Return the [x, y] coordinate for the center point of the cell that contains the specified text.  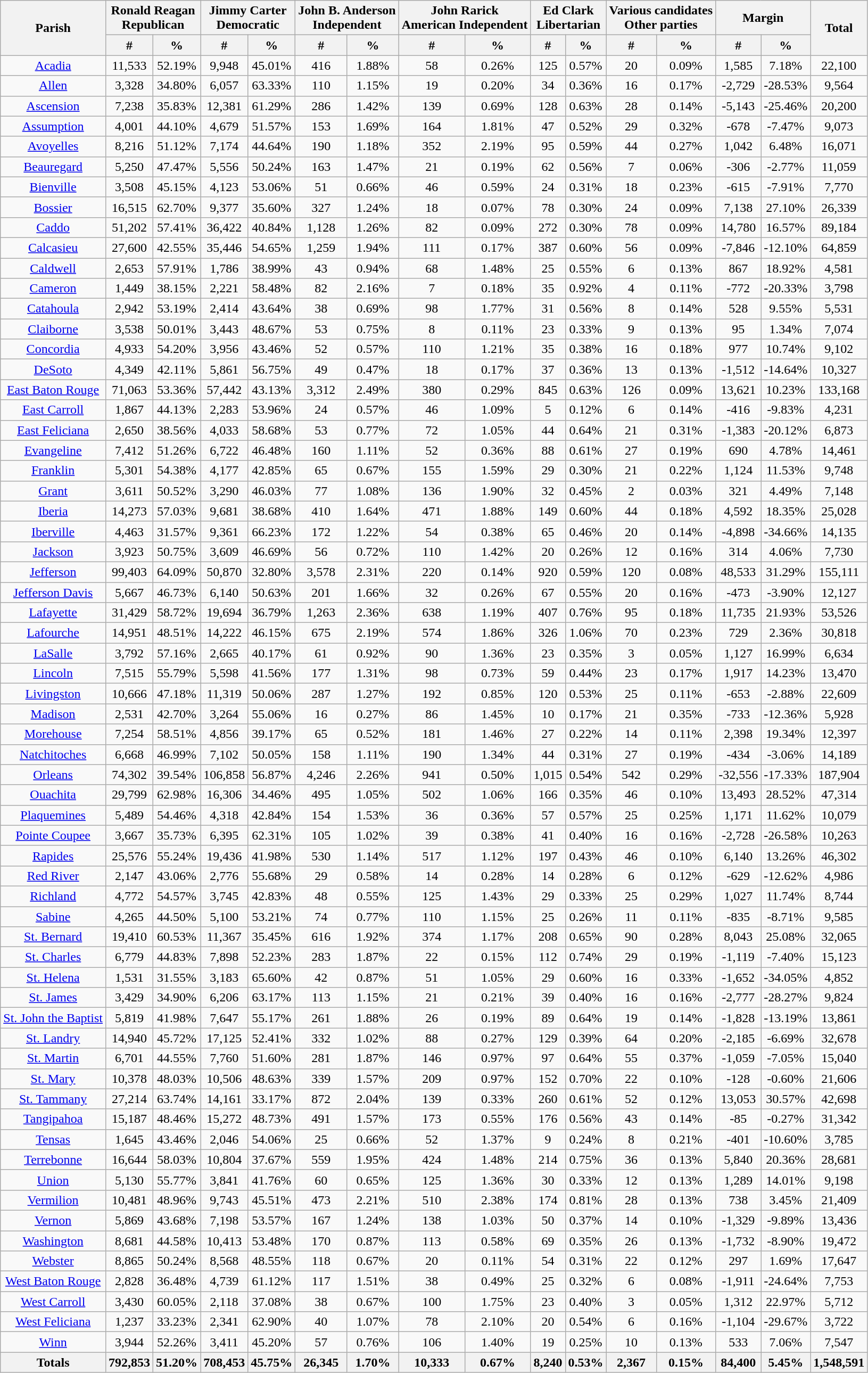
62.98% [177, 795]
Lincoln [53, 673]
55.77% [177, 1180]
3,264 [225, 714]
Ed ClarkLibertarian [568, 18]
25.08% [786, 937]
Various candidatesOther parties [661, 18]
13.26% [786, 856]
53.19% [177, 309]
7,770 [839, 187]
8,043 [739, 937]
100 [432, 1302]
-28.27% [786, 998]
326 [548, 633]
1.08% [373, 491]
10,327 [839, 369]
50,870 [225, 572]
5,130 [129, 1180]
45.51% [271, 1200]
57.41% [177, 227]
-5,143 [739, 106]
5,869 [129, 1220]
2,341 [225, 1322]
-306 [739, 167]
209 [432, 1079]
126 [631, 390]
867 [739, 268]
16,071 [839, 146]
1.47% [373, 167]
56.75% [271, 369]
Union [53, 1180]
30,818 [839, 633]
1,449 [129, 289]
164 [432, 126]
-9.89% [786, 1220]
1.77% [498, 309]
Grant [53, 491]
729 [739, 633]
3,183 [225, 977]
2,650 [129, 430]
53.57% [271, 1220]
-2,777 [739, 998]
36,422 [225, 227]
-7.05% [786, 1058]
7,547 [839, 1342]
690 [739, 450]
48.55% [271, 1261]
792,853 [129, 1362]
7,515 [129, 673]
46.03% [271, 491]
7,238 [129, 106]
1,042 [739, 146]
41.56% [271, 673]
54.38% [177, 471]
35,446 [225, 248]
-1,383 [739, 430]
Calcasieu [53, 248]
21.93% [786, 613]
44.55% [177, 1058]
845 [548, 390]
14,780 [739, 227]
49 [321, 369]
77 [321, 491]
675 [321, 633]
0.03% [685, 491]
51.57% [271, 126]
-1,512 [739, 369]
3,944 [129, 1342]
47.47% [177, 167]
7.18% [786, 65]
54.46% [177, 815]
174 [548, 1200]
8,744 [839, 896]
John B. AndersonIndependent [347, 18]
214 [548, 1160]
St. Mary [53, 1079]
502 [432, 795]
70 [631, 633]
-401 [739, 1139]
6,634 [839, 653]
1,237 [129, 1322]
32,065 [839, 937]
261 [321, 1018]
1.19% [498, 613]
559 [321, 1160]
28,681 [839, 1160]
31 [548, 309]
86 [432, 714]
15,187 [129, 1119]
2,531 [129, 714]
495 [321, 795]
30.57% [786, 1099]
0.07% [498, 207]
43.68% [177, 1220]
-629 [739, 876]
55.06% [271, 714]
31.57% [177, 531]
4,177 [225, 471]
Caldwell [53, 268]
-12.10% [786, 248]
41.76% [271, 1180]
170 [321, 1241]
-1,329 [739, 1220]
54.57% [177, 896]
133,168 [839, 390]
197 [548, 856]
1.66% [373, 593]
10.74% [786, 349]
4 [631, 289]
1.53% [373, 815]
-434 [739, 754]
16,644 [129, 1160]
3,956 [225, 349]
352 [432, 146]
62.90% [271, 1322]
74 [321, 916]
Claiborne [53, 329]
4,318 [225, 815]
3,609 [225, 552]
-0.60% [786, 1079]
-1,732 [739, 1241]
0.46% [585, 531]
1,289 [739, 1180]
38.68% [271, 511]
19,410 [129, 937]
3,923 [129, 552]
6,701 [129, 1058]
16.57% [786, 227]
Total [839, 28]
27.10% [786, 207]
2,942 [129, 309]
5,819 [129, 1018]
327 [321, 207]
Vernon [53, 1220]
46.48% [271, 450]
1.94% [373, 248]
22.97% [786, 1302]
30 [548, 1180]
297 [739, 1261]
67 [548, 593]
5,556 [225, 167]
0.49% [498, 1281]
4,856 [225, 734]
2,653 [129, 268]
-12.62% [786, 876]
57.91% [177, 268]
53.06% [271, 187]
4.78% [786, 450]
1,027 [739, 896]
10,666 [129, 694]
-6.69% [786, 1038]
2,118 [225, 1302]
616 [321, 937]
48.03% [177, 1079]
3,411 [225, 1342]
7,760 [225, 1058]
58.03% [177, 1160]
44.83% [177, 957]
57.03% [177, 511]
6,395 [225, 835]
0.24% [585, 1139]
11,533 [129, 65]
9,748 [839, 471]
51.20% [177, 1362]
35.60% [271, 207]
2,776 [225, 876]
8,240 [548, 1362]
31.29% [786, 572]
5,840 [739, 1160]
9,824 [839, 998]
42.84% [271, 815]
473 [321, 1200]
46,302 [839, 856]
0.06% [685, 167]
1.27% [373, 694]
380 [432, 390]
2.49% [373, 390]
5.45% [786, 1362]
Madison [53, 714]
2.26% [373, 775]
34 [548, 86]
Avoyelles [53, 146]
Winn [53, 1342]
2,414 [225, 309]
89,184 [839, 227]
3,611 [129, 491]
10.23% [786, 390]
5,301 [129, 471]
69 [548, 1241]
St. Bernard [53, 937]
-2.88% [786, 694]
Rapides [53, 856]
0.47% [373, 369]
4,986 [839, 876]
-8.71% [786, 916]
-28.53% [786, 86]
201 [321, 593]
321 [739, 491]
Tensas [53, 1139]
111 [432, 248]
106,858 [225, 775]
19,436 [225, 856]
176 [548, 1119]
53.21% [271, 916]
37.08% [271, 1302]
-8.90% [786, 1241]
542 [631, 775]
47 [548, 126]
42.85% [271, 471]
-13.19% [786, 1018]
51,202 [129, 227]
424 [432, 1160]
5,531 [839, 309]
2.21% [373, 1200]
East Baton Rouge [53, 390]
55.79% [177, 673]
16,306 [225, 795]
-1,119 [739, 957]
154 [321, 815]
-26.58% [786, 835]
1.43% [498, 896]
-20.33% [786, 289]
84,400 [739, 1362]
9,564 [839, 86]
13,470 [839, 673]
1.86% [498, 633]
416 [321, 65]
Parish [53, 28]
22,100 [839, 65]
36.48% [177, 1281]
13,436 [839, 1220]
-615 [739, 187]
10,333 [432, 1362]
2.10% [498, 1322]
15,040 [839, 1058]
6.48% [786, 146]
Bienville [53, 187]
-24.64% [786, 1281]
58.51% [177, 734]
0.74% [585, 957]
4,001 [129, 126]
54.65% [271, 248]
35.73% [177, 835]
5,712 [839, 1302]
Margin [763, 18]
4,772 [129, 896]
-7.40% [786, 957]
387 [548, 248]
-14.64% [786, 369]
1.45% [498, 714]
14.01% [786, 1180]
61.29% [271, 106]
Catahoula [53, 309]
3,785 [839, 1139]
36.79% [271, 613]
19,472 [839, 1241]
1.31% [373, 673]
32,678 [839, 1038]
2.38% [498, 1200]
-1,911 [739, 1281]
Jefferson [53, 572]
-2,185 [739, 1038]
11 [631, 916]
1,645 [129, 1139]
Evangeline [53, 450]
29,799 [129, 795]
45.01% [271, 65]
42.70% [177, 714]
64 [631, 1038]
574 [432, 633]
1,786 [225, 268]
286 [321, 106]
3,430 [129, 1302]
34.80% [177, 86]
61 [321, 653]
8,865 [129, 1261]
St. John the Baptist [53, 1018]
491 [321, 1119]
11,367 [225, 937]
272 [548, 227]
1.14% [373, 856]
25,576 [129, 856]
1,127 [739, 653]
3,841 [225, 1180]
50 [548, 1220]
51.60% [271, 1058]
59 [548, 673]
28.52% [786, 795]
2,046 [225, 1139]
52.19% [177, 65]
4,592 [739, 511]
1,867 [129, 410]
35.83% [177, 106]
26,345 [321, 1362]
Livingston [53, 694]
11.74% [786, 896]
374 [432, 937]
53,526 [839, 613]
50.52% [177, 491]
-85 [739, 1119]
East Feliciana [53, 430]
1.21% [498, 349]
58 [432, 65]
25,028 [839, 511]
15,272 [225, 1119]
71,063 [129, 390]
6,206 [225, 998]
1,917 [739, 673]
155,111 [839, 572]
21,409 [839, 1200]
129 [548, 1038]
50.75% [177, 552]
57,442 [225, 390]
1,171 [739, 815]
314 [739, 552]
14,135 [839, 531]
7,730 [839, 552]
2.16% [373, 289]
48.51% [177, 633]
14,222 [225, 633]
3,328 [129, 86]
0.94% [373, 268]
7,138 [739, 207]
9.55% [786, 309]
4,033 [225, 430]
45.15% [177, 187]
32.80% [271, 572]
26,339 [839, 207]
173 [432, 1119]
13 [631, 369]
60.53% [177, 937]
158 [321, 754]
-1,652 [739, 977]
5,100 [225, 916]
136 [432, 491]
41 [548, 835]
20.36% [786, 1160]
-416 [739, 410]
517 [432, 856]
5,861 [225, 369]
61.12% [271, 1281]
3,722 [839, 1322]
7,753 [839, 1281]
Morehouse [53, 734]
1,263 [321, 613]
208 [548, 937]
50.05% [271, 754]
138 [432, 1220]
52.41% [271, 1038]
1,585 [739, 65]
8,568 [225, 1261]
45.75% [271, 1362]
34.90% [177, 998]
4,739 [225, 1281]
Natchitoches [53, 754]
31.55% [177, 977]
920 [548, 572]
52.23% [271, 957]
48.67% [271, 329]
11.62% [786, 815]
Lafourche [53, 633]
187,904 [839, 775]
33.17% [271, 1099]
13,053 [739, 1099]
260 [548, 1099]
56.87% [271, 775]
7,148 [839, 491]
17,125 [225, 1038]
55.24% [177, 856]
42.55% [177, 248]
19,694 [225, 613]
64.09% [177, 572]
60.05% [177, 1302]
55 [631, 1058]
1.46% [498, 734]
11,735 [739, 613]
48.46% [177, 1119]
2.04% [373, 1099]
1.64% [373, 511]
Iberville [53, 531]
Acadia [53, 65]
-9.83% [786, 410]
738 [739, 1200]
DeSoto [53, 369]
12,381 [225, 106]
471 [432, 511]
33.23% [177, 1322]
9,361 [225, 531]
1,124 [739, 471]
5,928 [839, 714]
Assumption [53, 126]
1.59% [498, 471]
106 [432, 1342]
0.39% [585, 1038]
2,828 [129, 1281]
45.72% [177, 1038]
Orleans [53, 775]
4,246 [321, 775]
-128 [739, 1079]
Bossier [53, 207]
West Baton Rouge [53, 1281]
10,079 [839, 815]
14.23% [786, 673]
46.15% [271, 633]
-12.36% [786, 714]
42 [321, 977]
410 [321, 511]
18.35% [786, 511]
65.60% [271, 977]
181 [432, 734]
Tangipahoa [53, 1119]
2,283 [225, 410]
3,798 [839, 289]
89 [548, 1018]
20,200 [839, 106]
17,647 [839, 1261]
1.75% [498, 1302]
7,198 [225, 1220]
16.99% [786, 653]
1.90% [498, 491]
-10.60% [786, 1139]
2 [631, 491]
8,216 [129, 146]
192 [432, 694]
7,254 [129, 734]
3,290 [225, 491]
13,861 [839, 1018]
13,621 [739, 390]
58.72% [177, 613]
43.06% [177, 876]
172 [321, 531]
0.44% [585, 673]
Terrebonne [53, 1160]
31,342 [839, 1119]
11,059 [839, 167]
5 [548, 410]
11,319 [225, 694]
16,515 [129, 207]
19.34% [786, 734]
63.17% [271, 998]
7,412 [129, 450]
31,429 [129, 613]
0.45% [585, 491]
5,250 [129, 167]
510 [432, 1200]
0.70% [585, 1079]
2,221 [225, 289]
48.96% [177, 1200]
14,940 [129, 1038]
42,698 [839, 1099]
1,015 [548, 775]
10,506 [225, 1079]
1,531 [129, 977]
55.68% [271, 876]
37 [548, 369]
53.96% [271, 410]
1.17% [498, 937]
6,668 [129, 754]
Iberia [53, 511]
177 [321, 673]
14,273 [129, 511]
4,123 [225, 187]
-7.47% [786, 126]
Jefferson Davis [53, 593]
7,102 [225, 754]
6,779 [129, 957]
941 [432, 775]
533 [739, 1342]
112 [548, 957]
Ouachita [53, 795]
4,231 [839, 410]
Jackson [53, 552]
1,128 [321, 227]
5,667 [129, 593]
332 [321, 1038]
1.51% [373, 1281]
-3.06% [786, 754]
Ronald ReaganRepublican [153, 18]
-32,556 [739, 775]
1.26% [373, 227]
Allen [53, 86]
48 [321, 896]
43.64% [271, 309]
0.81% [585, 1200]
3,312 [321, 390]
97 [548, 1058]
51.12% [177, 146]
52.26% [177, 1342]
46.69% [271, 552]
3,667 [129, 835]
128 [548, 106]
57.16% [177, 653]
-1,059 [739, 1058]
7,074 [839, 329]
53.36% [177, 390]
153 [321, 126]
Plaquemines [53, 815]
West Carroll [53, 1302]
163 [321, 167]
43.13% [271, 390]
-473 [739, 593]
99,403 [129, 572]
58.68% [271, 430]
68 [432, 268]
63.74% [177, 1099]
-29.67% [786, 1322]
48.73% [271, 1119]
34.46% [271, 795]
0.43% [585, 856]
44.13% [177, 410]
Washington [53, 1241]
9,198 [839, 1180]
42.83% [271, 896]
64,859 [839, 248]
6,873 [839, 430]
-2.77% [786, 167]
54.06% [271, 1139]
155 [432, 471]
47.18% [177, 694]
5,598 [225, 673]
47,314 [839, 795]
-1,104 [739, 1322]
0.73% [498, 673]
281 [321, 1058]
4,349 [129, 369]
-1,828 [739, 1018]
44.10% [177, 126]
50.06% [271, 694]
0.50% [498, 775]
6,057 [225, 86]
44.58% [177, 1241]
Cameron [53, 289]
5,489 [129, 815]
14,951 [129, 633]
1.70% [373, 1362]
Franklin [53, 471]
10,413 [225, 1241]
3.45% [786, 1200]
9,681 [225, 511]
-733 [739, 714]
1.07% [373, 1322]
39.54% [177, 775]
40 [321, 1322]
51.26% [177, 450]
2,665 [225, 653]
10,481 [129, 1200]
3,508 [129, 187]
Webster [53, 1261]
10,804 [225, 1160]
22,609 [839, 694]
1.12% [498, 856]
1.40% [498, 1342]
74,302 [129, 775]
-34.05% [786, 977]
Caddo [53, 227]
4,265 [129, 916]
4,463 [129, 531]
0.85% [498, 694]
10,263 [839, 835]
2,367 [631, 1362]
146 [432, 1058]
St. James [53, 998]
14,189 [839, 754]
1,259 [321, 248]
530 [321, 856]
44.64% [271, 146]
1,548,591 [839, 1362]
118 [321, 1261]
287 [321, 694]
46.99% [177, 754]
8,681 [129, 1241]
48.63% [271, 1079]
Beauregard [53, 167]
12,127 [839, 593]
6,722 [225, 450]
1.81% [498, 126]
Richland [53, 896]
Lafayette [53, 613]
339 [321, 1079]
-2,729 [739, 86]
Vermilion [53, 1200]
4,933 [129, 349]
1.03% [498, 1220]
-653 [739, 694]
167 [321, 1220]
407 [548, 613]
35.45% [271, 937]
13,493 [739, 795]
-17.33% [786, 775]
12,397 [839, 734]
40.17% [271, 653]
872 [321, 1099]
48,533 [739, 572]
46.73% [177, 593]
38.99% [271, 268]
60 [321, 1180]
-4,898 [739, 531]
14,161 [225, 1099]
58.48% [271, 289]
62.31% [271, 835]
LaSalle [53, 653]
4,581 [839, 268]
4,852 [839, 977]
West Feliciana [53, 1322]
9,743 [225, 1200]
63.33% [271, 86]
3,745 [225, 896]
38.15% [177, 289]
9,073 [839, 126]
-2,728 [739, 835]
St. Helena [53, 977]
45.20% [271, 1342]
50.01% [177, 329]
149 [548, 511]
7,898 [225, 957]
1.95% [373, 1160]
2,147 [129, 876]
2,398 [739, 734]
72 [432, 430]
7.06% [786, 1342]
1,312 [739, 1302]
St. Charles [53, 957]
John RarickAmerican Independent [465, 18]
27,214 [129, 1099]
38.56% [177, 430]
152 [548, 1079]
21,606 [839, 1079]
-3.90% [786, 593]
Ascension [53, 106]
62.70% [177, 207]
-7,846 [739, 248]
9,948 [225, 65]
Sabine [53, 916]
11.53% [786, 471]
7,174 [225, 146]
14,461 [839, 450]
Pointe Coupee [53, 835]
220 [432, 572]
1.18% [373, 146]
15,123 [839, 957]
42.11% [177, 369]
-25.46% [786, 106]
-835 [739, 916]
1.22% [373, 531]
2.31% [373, 572]
Totals [53, 1362]
Concordia [53, 349]
7,647 [225, 1018]
3,443 [225, 329]
708,453 [225, 1362]
27,600 [129, 248]
9,585 [839, 916]
-7.91% [786, 187]
1.09% [498, 410]
St. Martin [53, 1058]
3,792 [129, 653]
St. Tammany [53, 1099]
-0.27% [786, 1119]
9,377 [225, 207]
44.50% [177, 916]
977 [739, 349]
54.20% [177, 349]
117 [321, 1281]
1.92% [373, 937]
105 [321, 835]
40.84% [271, 227]
53.48% [271, 1241]
East Carroll [53, 410]
66.23% [271, 531]
638 [432, 613]
9,102 [839, 349]
3,578 [321, 572]
18.92% [786, 268]
4,679 [225, 126]
55.17% [271, 1018]
528 [739, 309]
283 [321, 957]
-678 [739, 126]
St. Landry [53, 1038]
10,378 [129, 1079]
4.06% [786, 552]
50.63% [271, 593]
160 [321, 450]
3,538 [129, 329]
62 [548, 167]
-34.66% [786, 531]
1.37% [498, 1139]
3,429 [129, 998]
-772 [739, 289]
-20.12% [786, 430]
37.67% [271, 1160]
39.17% [271, 734]
Red River [53, 876]
166 [548, 795]
Jimmy CarterDemocratic [248, 18]
4.49% [786, 491]
0.72% [373, 552]
